Return the [x, y] coordinate for the center point of the cell that contains the specified text.  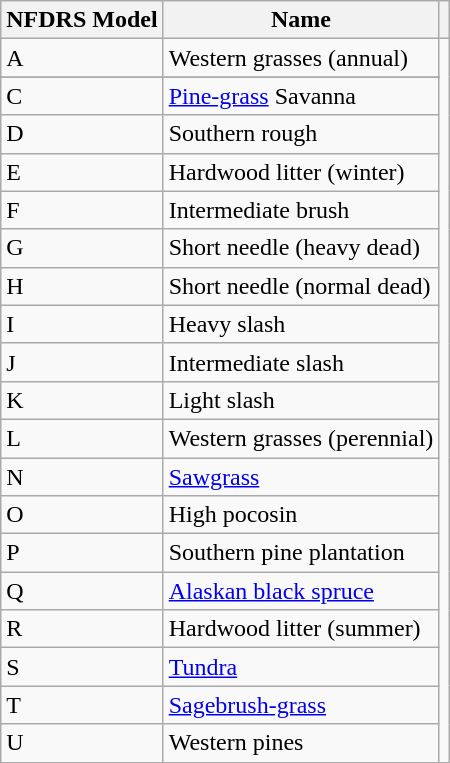
U [82, 743]
Hardwood litter (winter) [301, 172]
N [82, 477]
I [82, 324]
K [82, 400]
J [82, 362]
D [82, 134]
S [82, 667]
Western grasses (annual) [301, 58]
Name [301, 20]
Intermediate brush [301, 210]
Sagebrush-grass [301, 705]
Hardwood litter (summer) [301, 629]
Short needle (heavy dead) [301, 248]
Short needle (normal dead) [301, 286]
Western grasses (perennial) [301, 438]
High pocosin [301, 515]
Q [82, 591]
P [82, 553]
NFDRS Model [82, 20]
O [82, 515]
Southern rough [301, 134]
Sawgrass [301, 477]
Southern pine plantation [301, 553]
Pine-grass Savanna [301, 96]
Light slash [301, 400]
L [82, 438]
G [82, 248]
H [82, 286]
R [82, 629]
E [82, 172]
C [82, 96]
Alaskan black spruce [301, 591]
Tundra [301, 667]
Heavy slash [301, 324]
T [82, 705]
Western pines [301, 743]
Intermediate slash [301, 362]
A [82, 58]
F [82, 210]
